Provide the (X, Y) coordinate of the cell's center where the given text is located.  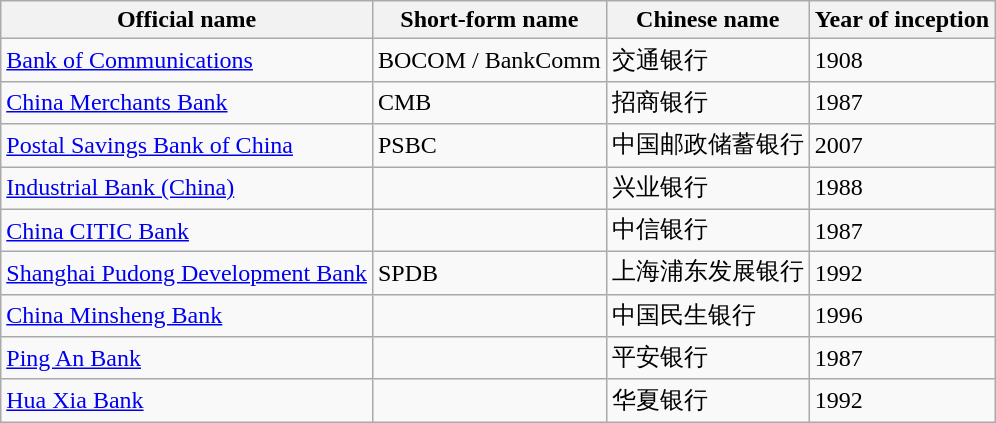
上海浦东发展银行 (708, 274)
平安银行 (708, 358)
China CITIC Bank (187, 230)
Short-form name (489, 20)
中国邮政储蓄银行 (708, 146)
Ping An Bank (187, 358)
Industrial Bank (China) (187, 188)
China Minsheng Bank (187, 316)
PSBC (489, 146)
Postal Savings Bank of China (187, 146)
CMB (489, 102)
招商银行 (708, 102)
Official name (187, 20)
2007 (902, 146)
交通银行 (708, 60)
Year of inception (902, 20)
Hua Xia Bank (187, 400)
1996 (902, 316)
Shanghai Pudong Development Bank (187, 274)
兴业银行 (708, 188)
中信银行 (708, 230)
1988 (902, 188)
China Merchants Bank (187, 102)
Chinese name (708, 20)
Bank of Communications (187, 60)
中国民生银行 (708, 316)
SPDB (489, 274)
BOCOM / BankComm (489, 60)
1908 (902, 60)
华夏银行 (708, 400)
